Find where the given text appears and provide that cell's center as (X, Y) coordinate. 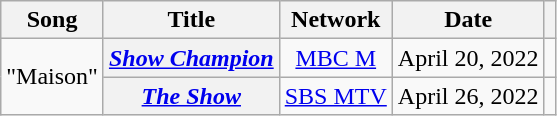
MBC M (336, 58)
April 20, 2022 (468, 58)
"Maison" (52, 77)
Song (52, 20)
The Show (191, 96)
Show Champion (191, 58)
Title (191, 20)
SBS MTV (336, 96)
Date (468, 20)
Network (336, 20)
April 26, 2022 (468, 96)
